Scan for the cell matching the given text and deliver its (X, Y) coordinate at center. 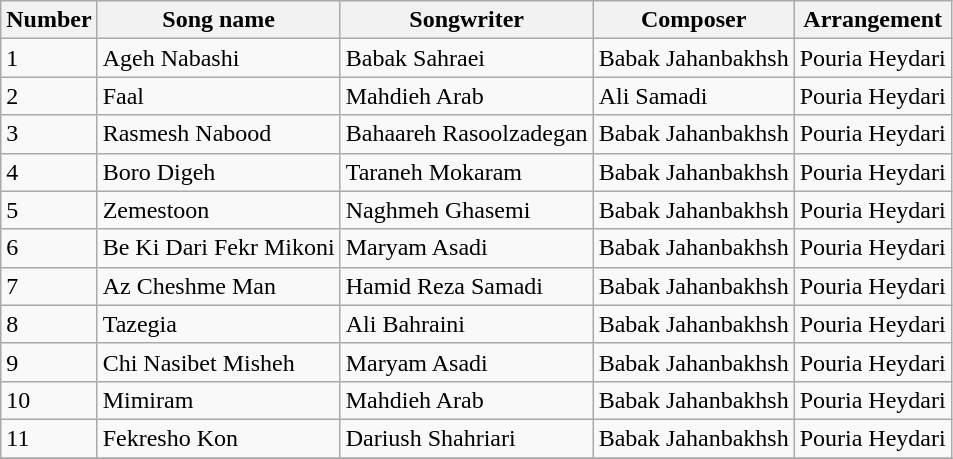
Hamid Reza Samadi (466, 286)
11 (49, 438)
Ageh Nabashi (218, 58)
10 (49, 400)
Rasmesh Nabood (218, 134)
Faal (218, 96)
1 (49, 58)
Boro Digeh (218, 172)
Dariush Shahriari (466, 438)
Number (49, 20)
8 (49, 324)
Ali Samadi (694, 96)
Composer (694, 20)
Az Cheshme Man (218, 286)
Chi Nasibet Misheh (218, 362)
Zemestoon (218, 210)
3 (49, 134)
5 (49, 210)
4 (49, 172)
Mimiram (218, 400)
Bahaareh Rasoolzadegan (466, 134)
7 (49, 286)
6 (49, 248)
Naghmeh Ghasemi (466, 210)
2 (49, 96)
Ali Bahraini (466, 324)
Fekresho Kon (218, 438)
Songwriter (466, 20)
Babak Sahraei (466, 58)
9 (49, 362)
Arrangement (872, 20)
Taraneh Mokaram (466, 172)
Song name (218, 20)
Tazegia (218, 324)
Be Ki Dari Fekr Mikoni (218, 248)
